Provide the (X, Y) coordinate of the cell's center where the given text is located.  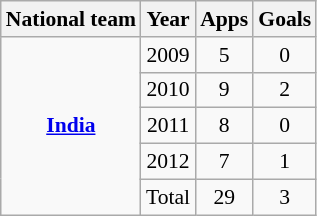
2009 (168, 55)
2012 (168, 162)
1 (284, 162)
29 (224, 197)
5 (224, 55)
Total (168, 197)
2 (284, 90)
Apps (224, 19)
Year (168, 19)
Goals (284, 19)
3 (284, 197)
9 (224, 90)
2011 (168, 126)
7 (224, 162)
8 (224, 126)
National team (71, 19)
2010 (168, 90)
India (71, 126)
